Find where the given text appears and provide that cell's center as (X, Y) coordinate. 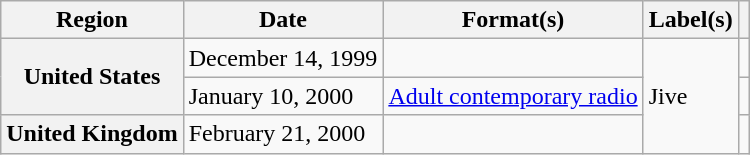
United Kingdom (92, 134)
December 14, 1999 (283, 58)
February 21, 2000 (283, 134)
Region (92, 20)
United States (92, 77)
January 10, 2000 (283, 96)
Format(s) (513, 20)
Label(s) (690, 20)
Jive (690, 96)
Date (283, 20)
Adult contemporary radio (513, 96)
